Scan for the cell matching the given text and deliver its [x, y] coordinate at center. 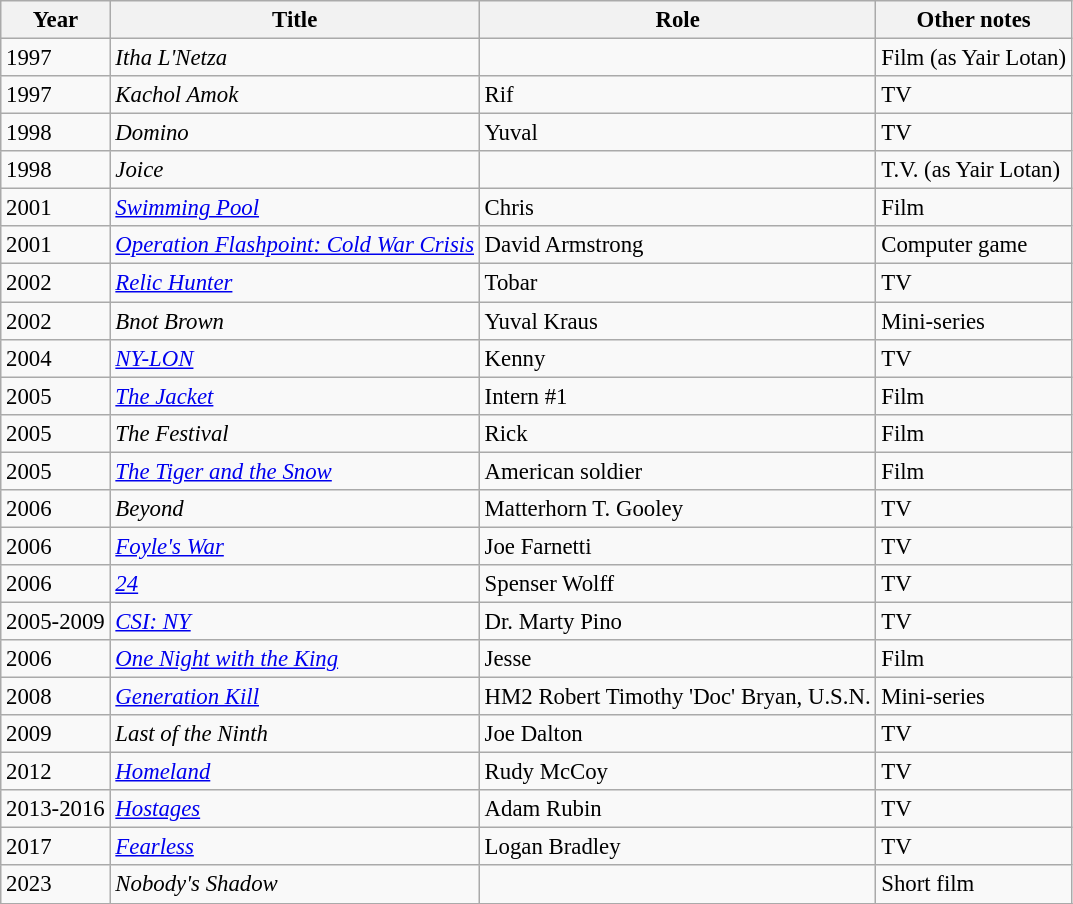
Spenser Wolff [678, 584]
David Armstrong [678, 245]
Last of the Ninth [294, 734]
Fearless [294, 847]
Rudy McCoy [678, 772]
The Jacket [294, 396]
One Night with the King [294, 659]
Dr. Marty Pino [678, 621]
Generation Kill [294, 697]
2023 [56, 885]
Short film [974, 885]
Joe Farnetti [678, 546]
24 [294, 584]
The Festival [294, 433]
2008 [56, 697]
Nobody's Shadow [294, 885]
Title [294, 20]
HM2 Robert Timothy 'Doc' Bryan, U.S.N. [678, 697]
Other notes [974, 20]
Logan Bradley [678, 847]
2017 [56, 847]
Joice [294, 170]
Kachol Amok [294, 95]
Swimming Pool [294, 208]
Matterhorn T. Gooley [678, 509]
Rif [678, 95]
CSI: NY [294, 621]
Intern #1 [678, 396]
Kenny [678, 358]
American soldier [678, 471]
Role [678, 20]
Jesse [678, 659]
Operation Flashpoint: Cold War Crisis [294, 245]
Hostages [294, 809]
2013-2016 [56, 809]
Itha L'Netza [294, 58]
Domino [294, 133]
2009 [56, 734]
2012 [56, 772]
Homeland [294, 772]
Relic Hunter [294, 283]
Chris [678, 208]
2004 [56, 358]
Foyle's War [294, 546]
Bnot Brown [294, 321]
Joe Dalton [678, 734]
Beyond [294, 509]
Yuval [678, 133]
2005-2009 [56, 621]
Yuval Kraus [678, 321]
Film (as Yair Lotan) [974, 58]
The Tiger and the Snow [294, 471]
T.V. (as Yair Lotan) [974, 170]
Rick [678, 433]
Year [56, 20]
Tobar [678, 283]
Computer game [974, 245]
NY-LON [294, 358]
Adam Rubin [678, 809]
